Detect which cell encompasses the target text, then output its (X, Y) center coordinate. 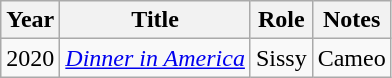
Dinner in America (156, 58)
Title (156, 20)
Cameo (352, 58)
Sissy (281, 58)
Year (30, 20)
2020 (30, 58)
Role (281, 20)
Notes (352, 20)
